Provide the [x, y] coordinate of the cell's center where the given text is located.  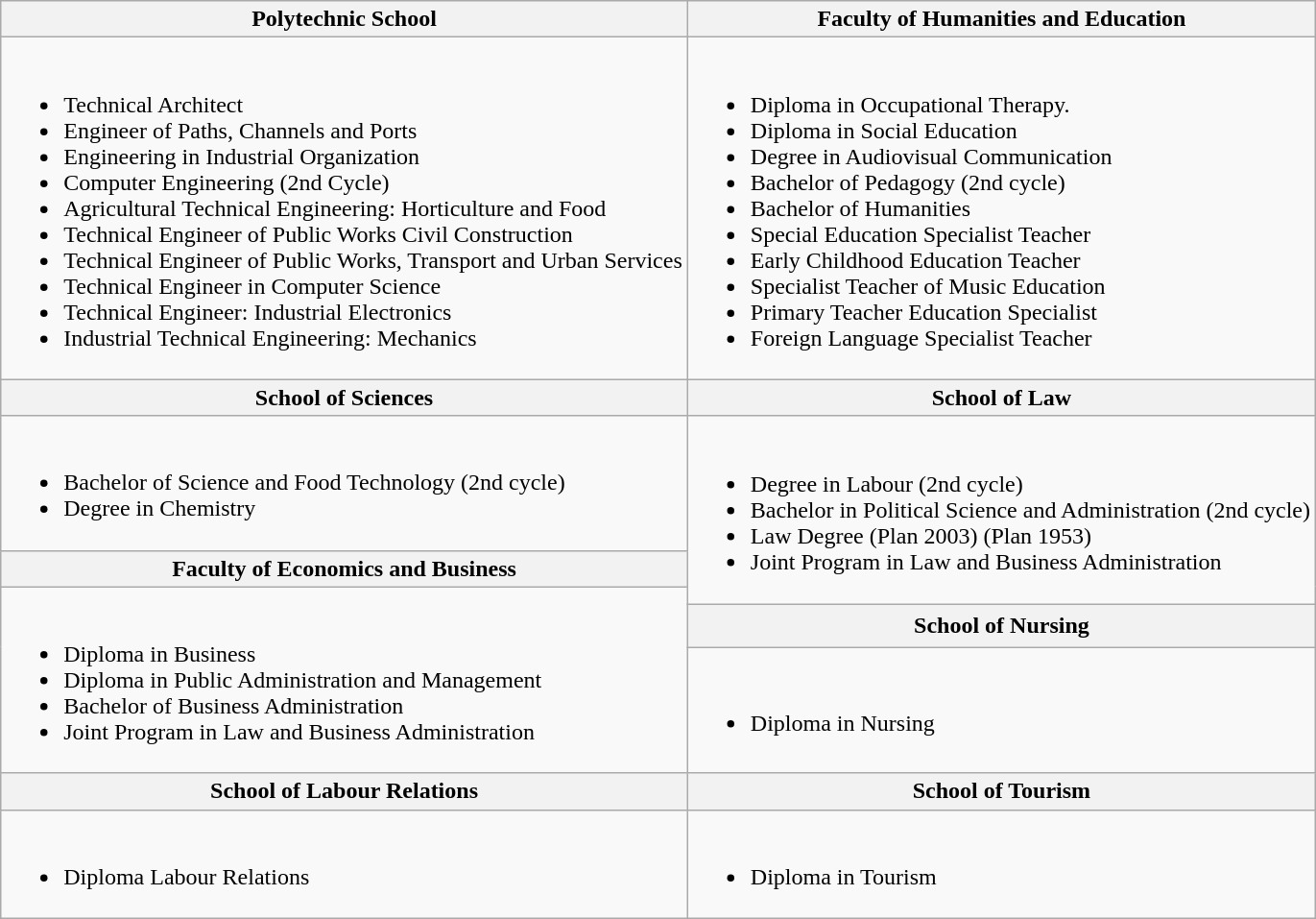
School of Tourism [1001, 791]
Polytechnic School [345, 19]
School of Law [1001, 398]
Diploma in Nursing [1001, 711]
Faculty of Economics and Business [345, 568]
Faculty of Humanities and Education [1001, 19]
Diploma in Tourism [1001, 864]
Diploma in BusinessDiploma in Public Administration and ManagementBachelor of Business AdministrationJoint Program in Law and Business Administration [345, 680]
School of Labour Relations [345, 791]
School of Sciences [345, 398]
Bachelor of Science and Food Technology (2nd cycle)Degree in Chemistry [345, 483]
School of Nursing [1001, 626]
Diploma Labour Relations [345, 864]
